Pinpoint the cell where the given text exists, returning its (X, Y) midpoint coordinate. 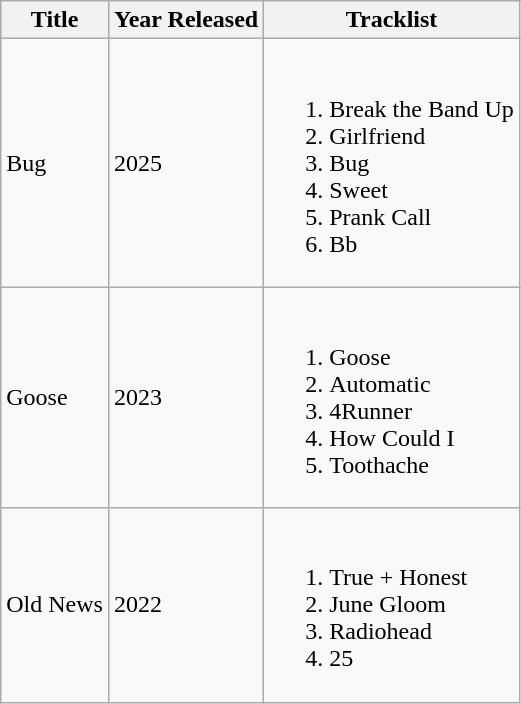
2022 (186, 605)
Title (55, 20)
Break the Band UpGirlfriendBugSweetPrank CallBb (392, 163)
Bug (55, 163)
Goose (55, 398)
True + HonestJune GloomRadiohead25 (392, 605)
2023 (186, 398)
Old News (55, 605)
Tracklist (392, 20)
Year Released (186, 20)
2025 (186, 163)
GooseAutomatic4RunnerHow Could IToothache (392, 398)
